Detect which cell encompasses the target text, then output its (x, y) center coordinate. 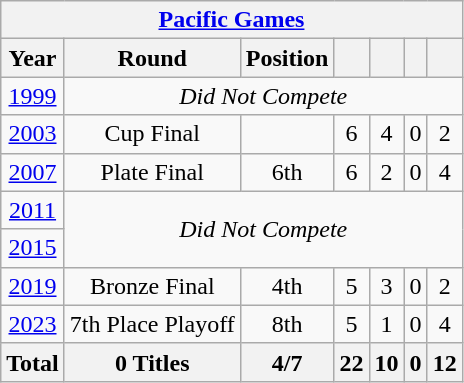
10 (386, 362)
2019 (33, 286)
7th Place Playoff (152, 324)
Pacific Games (232, 20)
Total (33, 362)
12 (444, 362)
2011 (33, 210)
Position (287, 58)
1999 (33, 96)
Year (33, 58)
6th (287, 172)
3 (386, 286)
2015 (33, 248)
2003 (33, 134)
1 (386, 324)
8th (287, 324)
Round (152, 58)
Plate Final (152, 172)
2007 (33, 172)
Bronze Final (152, 286)
Cup Final (152, 134)
0 Titles (152, 362)
22 (352, 362)
4/7 (287, 362)
4th (287, 286)
2023 (33, 324)
